Return [x, y] of the center of cell containing provided text 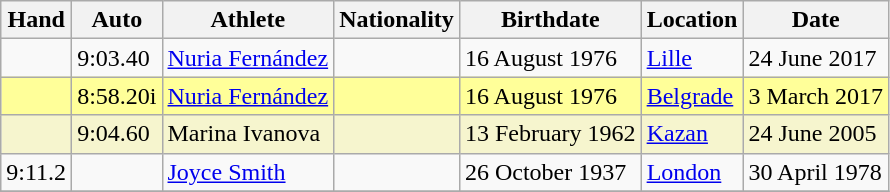
3 March 2017 [816, 96]
30 April 1978 [816, 172]
Kazan [692, 134]
13 February 1962 [550, 134]
Auto [117, 20]
London [692, 172]
9:03.40 [117, 58]
Belgrade [692, 96]
9:04.60 [117, 134]
Location [692, 20]
26 October 1937 [550, 172]
Hand [36, 20]
24 June 2005 [816, 134]
Joyce Smith [248, 172]
Nationality [397, 20]
Date [816, 20]
Athlete [248, 20]
Marina Ivanova [248, 134]
Lille [692, 58]
24 June 2017 [816, 58]
9:11.2 [36, 172]
8:58.20i [117, 96]
Birthdate [550, 20]
